Detect which cell encompasses the target text, then output its (X, Y) center coordinate. 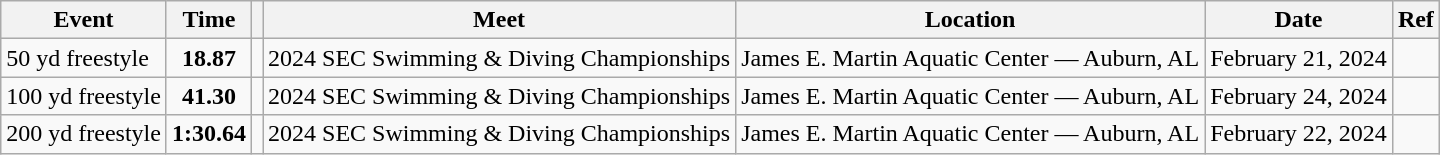
200 yd freestyle (84, 134)
February 22, 2024 (1299, 134)
Date (1299, 20)
18.87 (208, 58)
February 24, 2024 (1299, 96)
50 yd freestyle (84, 58)
Event (84, 20)
41.30 (208, 96)
February 21, 2024 (1299, 58)
1:30.64 (208, 134)
100 yd freestyle (84, 96)
Ref (1416, 20)
Meet (500, 20)
Location (970, 20)
Time (208, 20)
